Determine the (x, y) coordinate at the center of the cell enclosing the given text.  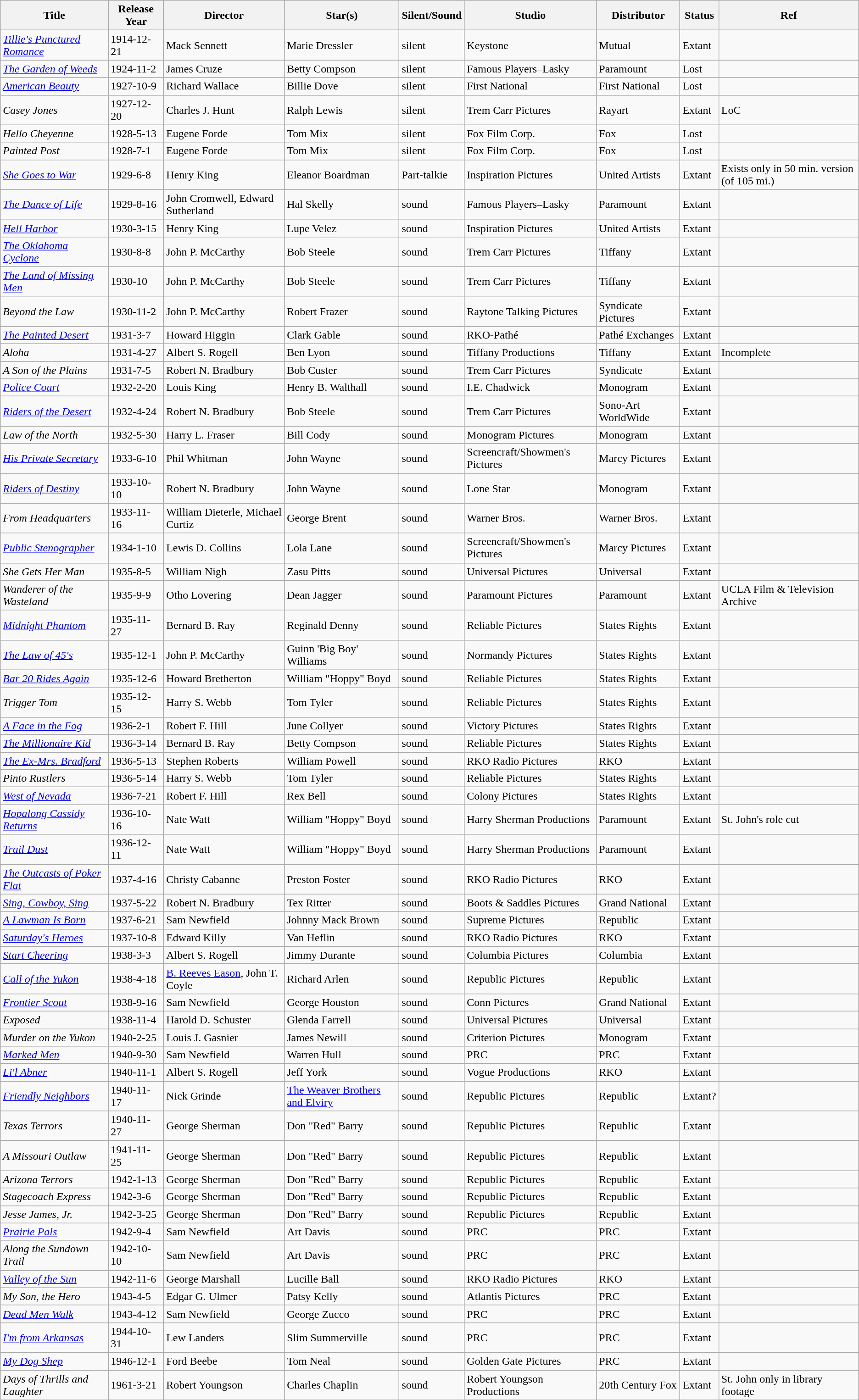
Raytone Talking Pictures (530, 311)
Guinn 'Big Boy' Williams (342, 655)
Rex Bell (342, 796)
West of Nevada (54, 796)
Normandy Pictures (530, 655)
Ralph Lewis (342, 110)
June Collyer (342, 726)
A Missouri Outlaw (54, 1156)
1940-2-25 (136, 1037)
George Marshall (224, 1279)
Robert Youngson (224, 1384)
1933-6-10 (136, 459)
Hopalong Cassidy Returns (54, 819)
1933-11-16 (136, 518)
Slim Summerville (342, 1338)
1935-12-15 (136, 702)
1933-10-10 (136, 488)
The Garden of Weeds (54, 69)
1936-7-21 (136, 796)
1930-10 (136, 282)
1931-7-5 (136, 370)
Johnny Mack Brown (342, 920)
Supreme Pictures (530, 920)
1943-4-12 (136, 1314)
1936-12-11 (136, 850)
St. John only in library footage (788, 1384)
Louis King (224, 388)
1940-11-1 (136, 1072)
1938-11-4 (136, 1020)
Criterion Pictures (530, 1037)
1940-9-30 (136, 1055)
Pinto Rustlers (54, 778)
From Headquarters (54, 518)
Marie Dressler (342, 45)
Murder on the Yukon (54, 1037)
Harry L. Fraser (224, 435)
Tom Neal (342, 1361)
1938-3-3 (136, 955)
Ford Beebe (224, 1361)
Public Stenographer (54, 548)
1930-8-8 (136, 251)
Lupe Velez (342, 228)
B. Reeves Eason, John T. Coyle (224, 979)
Boots & Saddles Pictures (530, 903)
Exposed (54, 1020)
Columbia Pictures (530, 955)
The Oklahoma Cyclone (54, 251)
1928-5-13 (136, 133)
James Cruze (224, 69)
Painted Post (54, 151)
James Newill (342, 1037)
1935-12-1 (136, 655)
1942-9-4 (136, 1232)
1936-5-14 (136, 778)
Sing, Cowboy, Sing (54, 903)
The Dance of Life (54, 205)
Keystone (530, 45)
Casey Jones (54, 110)
1936-3-14 (136, 744)
1929-8-16 (136, 205)
She Gets Her Man (54, 572)
Mack Sennett (224, 45)
Friendly Neighbors (54, 1096)
Distributor (638, 16)
Hello Cheyenne (54, 133)
Call of the Yukon (54, 979)
Robert Frazer (342, 311)
1937-4-16 (136, 879)
1914-12-21 (136, 45)
RKO-Pathé (530, 335)
1931-3-7 (136, 335)
Colony Pictures (530, 796)
1932-5-30 (136, 435)
1961-3-21 (136, 1384)
Lone Star (530, 488)
His Private Secretary (54, 459)
Lewis D. Collins (224, 548)
Bob Custer (342, 370)
Law of the North (54, 435)
1940-11-27 (136, 1126)
The Ex-Mrs. Bradford (54, 761)
Syndicate Pictures (638, 311)
1934-1-10 (136, 548)
The Painted Desert (54, 335)
Along the Sundown Trail (54, 1255)
1946-12-1 (136, 1361)
Otho Lovering (224, 595)
Police Court (54, 388)
Saturday's Heroes (54, 938)
1936-10-16 (136, 819)
The Law of 45's (54, 655)
George Zucco (342, 1314)
Phil Whitman (224, 459)
Sono-Art WorldWide (638, 411)
Reginald Denny (342, 625)
The Outcasts of Poker Flat (54, 879)
John Cromwell, Edward Sutherland (224, 205)
Part-talkie (432, 174)
1930-3-15 (136, 228)
1942-11-6 (136, 1279)
1932-4-24 (136, 411)
Days of Thrills and Laughter (54, 1384)
Title (54, 16)
Tillie's Punctured Romance (54, 45)
Pathé Exchanges (638, 335)
Vogue Productions (530, 1072)
1935-8-5 (136, 572)
Stephen Roberts (224, 761)
Van Heflin (342, 938)
Patsy Kelly (342, 1296)
Edward Killy (224, 938)
Rayart (638, 110)
Trail Dust (54, 850)
1928-7-1 (136, 151)
A Face in the Fog (54, 726)
Beyond the Law (54, 311)
1938-4-18 (136, 979)
1929-6-8 (136, 174)
1942-1-13 (136, 1179)
LoC (788, 110)
Billie Dove (342, 86)
Jimmy Durante (342, 955)
I.E. Chadwick (530, 388)
1927-10-9 (136, 86)
1936-5-13 (136, 761)
Marked Men (54, 1055)
Ref (788, 16)
1935-11-27 (136, 625)
1935-12-6 (136, 678)
Henry B. Walthall (342, 388)
George Houston (342, 1002)
Lew Landers (224, 1338)
Bar 20 Rides Again (54, 678)
Howard Higgin (224, 335)
Dead Men Walk (54, 1314)
Columbia (638, 955)
She Goes to War (54, 174)
Paramount Pictures (530, 595)
Warren Hull (342, 1055)
Hal Skelly (342, 205)
Frontier Scout (54, 1002)
Tiffany Productions (530, 353)
Stagecoach Express (54, 1197)
Status (699, 16)
1937-6-21 (136, 920)
Harold D. Schuster (224, 1020)
Jeff York (342, 1072)
20th Century Fox (638, 1384)
Release Year (136, 16)
Christy Cabanne (224, 879)
My Son, the Hero (54, 1296)
1940-11-17 (136, 1096)
Ben Lyon (342, 353)
Star(s) (342, 16)
1931-4-27 (136, 353)
Glenda Farrell (342, 1020)
Li'l Abner (54, 1072)
1924-11-2 (136, 69)
Lucille Ball (342, 1279)
Eleanor Boardman (342, 174)
Silent/Sound (432, 16)
Monogram Pictures (530, 435)
Director (224, 16)
Conn Pictures (530, 1002)
Richard Arlen (342, 979)
Tex Ritter (342, 903)
William Dieterle, Michael Curtiz (224, 518)
1937-5-22 (136, 903)
The Millionaire Kid (54, 744)
Lola Lane (342, 548)
A Lawman Is Born (54, 920)
Clark Gable (342, 335)
Hell Harbor (54, 228)
Robert Youngson Productions (530, 1384)
Syndicate (638, 370)
1938-9-16 (136, 1002)
The Weaver Brothers and Elviry (342, 1096)
Howard Bretherton (224, 678)
American Beauty (54, 86)
1932-2-20 (136, 388)
William Nigh (224, 572)
Dean Jagger (342, 595)
1942-10-10 (136, 1255)
Midnight Phantom (54, 625)
William Powell (342, 761)
Extant? (699, 1096)
1943-4-5 (136, 1296)
1930-11-2 (136, 311)
The Land of Missing Men (54, 282)
Exists only in 50 min. version (of 105 mi.) (788, 174)
Trigger Tom (54, 702)
Arizona Terrors (54, 1179)
Mutual (638, 45)
1942-3-25 (136, 1214)
Zasu Pitts (342, 572)
1941-11-25 (136, 1156)
My Dog Shep (54, 1361)
1935-9-9 (136, 595)
Victory Pictures (530, 726)
Texas Terrors (54, 1126)
UCLA Film & Television Archive (788, 595)
Atlantis Pictures (530, 1296)
1936-2-1 (136, 726)
Richard Wallace (224, 86)
Aloha (54, 353)
1927-12-20 (136, 110)
Bill Cody (342, 435)
Jesse James, Jr. (54, 1214)
1944-10-31 (136, 1338)
1937-10-8 (136, 938)
George Brent (342, 518)
Preston Foster (342, 879)
1942-3-6 (136, 1197)
Studio (530, 16)
Incomplete (788, 353)
Edgar G. Ulmer (224, 1296)
Riders of the Desert (54, 411)
St. John's role cut (788, 819)
Wanderer of the Wasteland (54, 595)
Riders of Destiny (54, 488)
Valley of the Sun (54, 1279)
Charles Chaplin (342, 1384)
Nick Grinde (224, 1096)
Charles J. Hunt (224, 110)
Prairie Pals (54, 1232)
Start Cheering (54, 955)
Louis J. Gasnier (224, 1037)
I'm from Arkansas (54, 1338)
A Son of the Plains (54, 370)
Golden Gate Pictures (530, 1361)
